Pinpoint the cell where the given text exists, returning its (X, Y) midpoint coordinate. 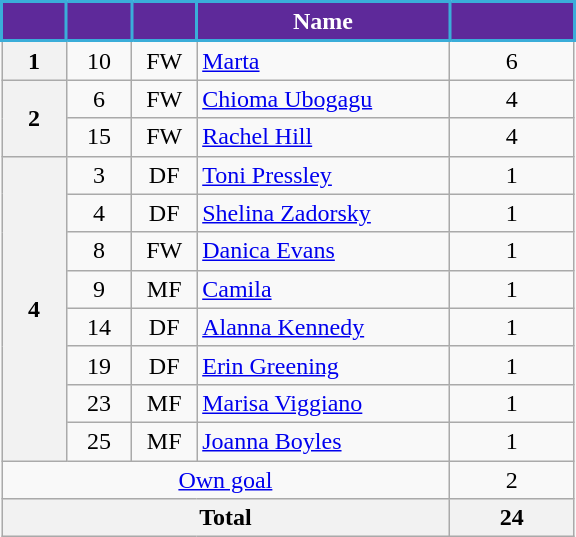
19 (100, 365)
24 (512, 518)
Marta (324, 60)
Chioma Ubogagu (324, 99)
Own goal (226, 479)
Joanna Boyles (324, 441)
10 (100, 60)
Rachel Hill (324, 137)
Erin Greening (324, 365)
Alanna Kennedy (324, 327)
23 (100, 403)
Name (324, 22)
Danica Evans (324, 251)
3 (100, 175)
25 (100, 441)
14 (100, 327)
Total (226, 518)
Marisa Viggiano (324, 403)
Shelina Zadorsky (324, 213)
8 (100, 251)
15 (100, 137)
Camila (324, 289)
9 (100, 289)
Toni Pressley (324, 175)
